Pinpoint the cell where the given text exists, returning its [x, y] midpoint coordinate. 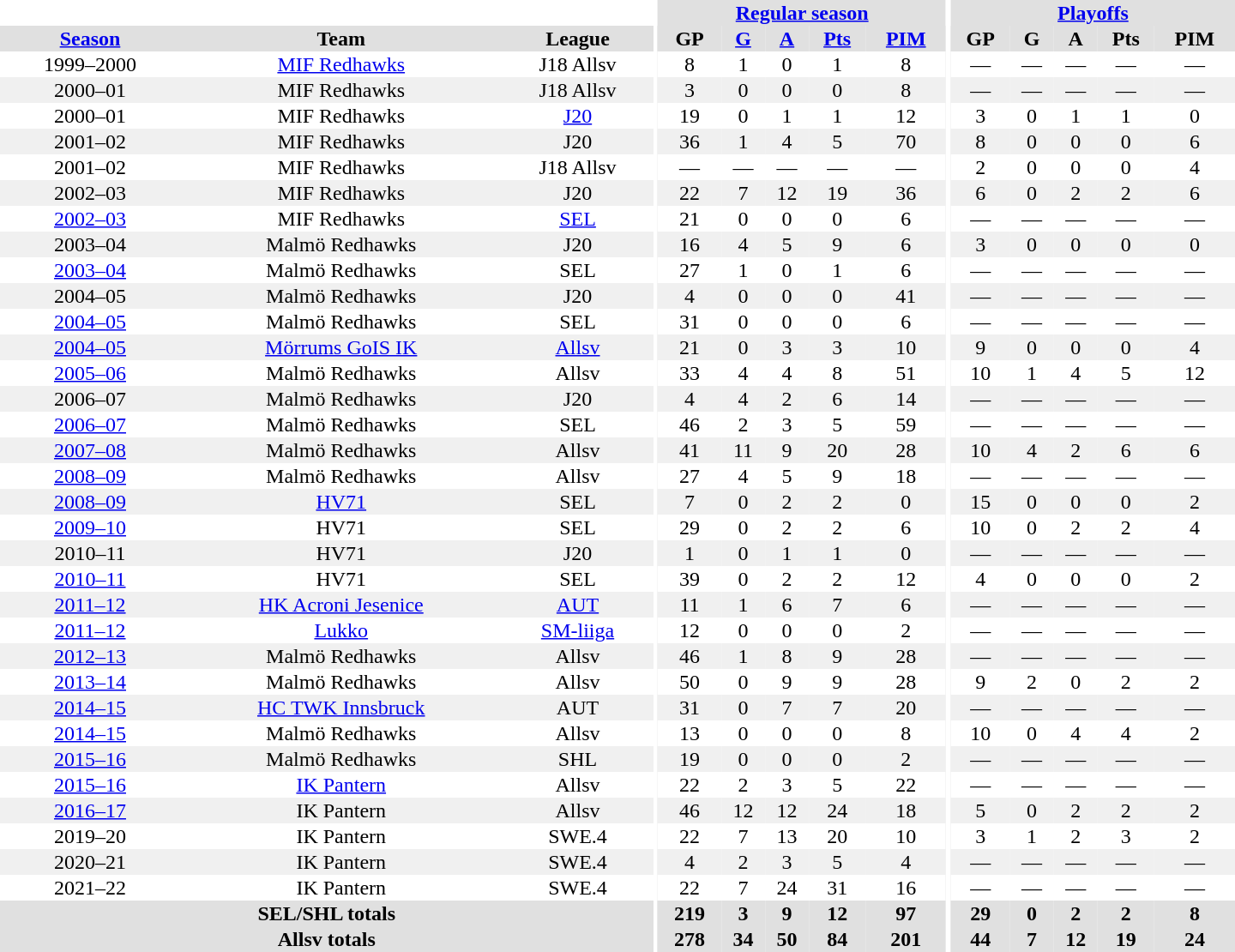
HC TWK Innsbruck [341, 708]
Season [90, 39]
Playoffs [1093, 13]
14 [906, 399]
2013–14 [90, 682]
2009–10 [90, 527]
Team [341, 39]
1999–2000 [90, 64]
Lukko [341, 630]
2007–08 [90, 450]
HK Acroni Jesenice [341, 605]
278 [690, 939]
Mörrums GoIS IK [341, 347]
51 [906, 373]
39 [690, 579]
59 [906, 425]
2019–20 [90, 836]
League [578, 39]
33 [690, 373]
2020–21 [90, 862]
2005–06 [90, 373]
2021–22 [90, 888]
SM-liiga [578, 630]
34 [743, 939]
70 [906, 142]
44 [981, 939]
SHL [578, 759]
2012–13 [90, 656]
Regular season [802, 13]
SEL/SHL totals [327, 913]
219 [690, 913]
2016–17 [90, 810]
84 [837, 939]
97 [906, 913]
201 [906, 939]
Allsv totals [327, 939]
15 [981, 502]
